Search for the cell housing the specified text and yield its (x, y) center coordinate. 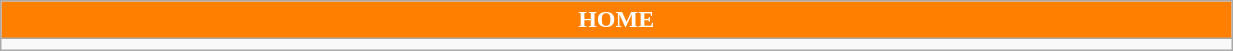
HOME (616, 20)
